Extract the [X, Y] coordinate from the center of the cell holding the provided text.  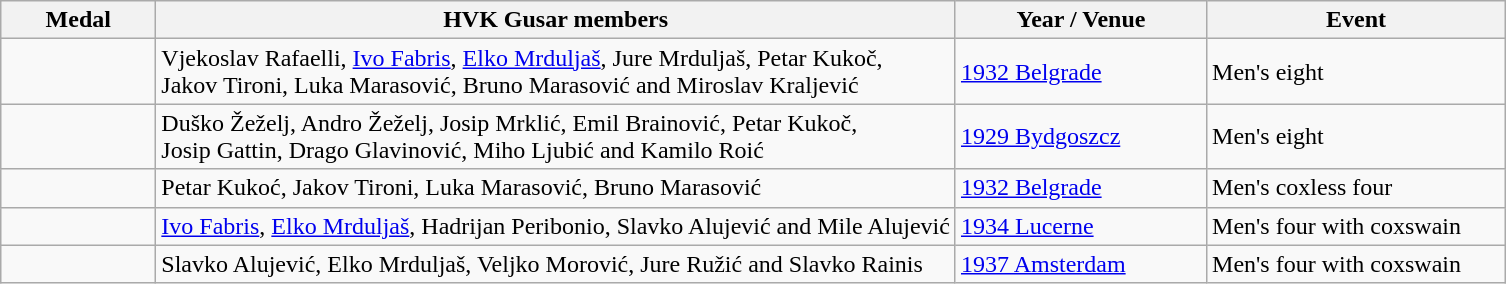
1934 Lucerne [1080, 226]
Medal [78, 20]
Duško Žeželj, Andro Žeželj, Josip Mrklić, Emil Brainović, Petar Kukoč, Josip Gattin, Drago Glavinović, Miho Ljubić and Kamilo Roić [556, 136]
Event [1356, 20]
Vjekoslav Rafaelli, Ivo Fabris, Elko Mrduljaš, Jure Mrduljaš, Petar Kukoč,Jakov Tironi, Luka Marasović, Bruno Marasović and Miroslav Kraljević [556, 72]
Ivo Fabris, Elko Mrduljaš, Hadrijan Peribonio, Slavko Alujević and Mile Alujević [556, 226]
HVK Gusar members [556, 20]
Petar Kukoć, Jakov Tironi, Luka Marasović, Bruno Marasović [556, 188]
Men's coxless four [1356, 188]
Slavko Alujević, Elko Mrduljaš, Veljko Morović, Jure Ružić and Slavko Rainis [556, 264]
1937 Amsterdam [1080, 264]
Year / Venue [1080, 20]
1929 Bydgoszcz [1080, 136]
